Return [x, y] of the center of cell containing provided text 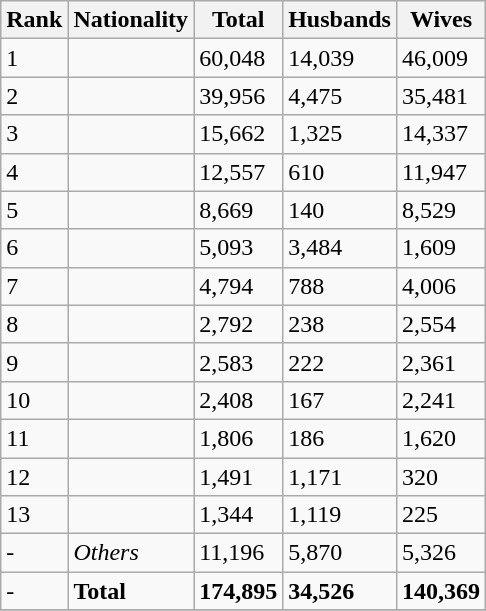
2,408 [238, 400]
2,583 [238, 362]
8,669 [238, 210]
167 [340, 400]
1,119 [340, 515]
46,009 [440, 58]
39,956 [238, 96]
5 [34, 210]
610 [340, 172]
35,481 [440, 96]
140,369 [440, 591]
5,870 [340, 553]
140 [340, 210]
15,662 [238, 134]
2,554 [440, 324]
60,048 [238, 58]
4 [34, 172]
10 [34, 400]
Nationality [131, 20]
Others [131, 553]
11,196 [238, 553]
1,491 [238, 477]
12,557 [238, 172]
3 [34, 134]
2,361 [440, 362]
2 [34, 96]
2,792 [238, 324]
1,344 [238, 515]
2,241 [440, 400]
4,475 [340, 96]
222 [340, 362]
238 [340, 324]
1,325 [340, 134]
14,337 [440, 134]
186 [340, 438]
Wives [440, 20]
5,093 [238, 248]
1,171 [340, 477]
14,039 [340, 58]
4,006 [440, 286]
8,529 [440, 210]
34,526 [340, 591]
Rank [34, 20]
6 [34, 248]
7 [34, 286]
3,484 [340, 248]
1,620 [440, 438]
1,806 [238, 438]
788 [340, 286]
11 [34, 438]
1 [34, 58]
5,326 [440, 553]
174,895 [238, 591]
4,794 [238, 286]
Husbands [340, 20]
9 [34, 362]
11,947 [440, 172]
1,609 [440, 248]
13 [34, 515]
8 [34, 324]
225 [440, 515]
320 [440, 477]
12 [34, 477]
